Identify which cell holds the provided text, then report its (X, Y) central coordinate. 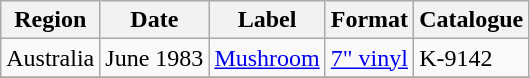
Australia (50, 58)
Region (50, 20)
Mushroom (267, 58)
Format (369, 20)
7" vinyl (369, 58)
Date (154, 20)
Label (267, 20)
K-9142 (472, 58)
Catalogue (472, 20)
June 1983 (154, 58)
